Return the [x, y] coordinate for the center point of the cell that contains the specified text.  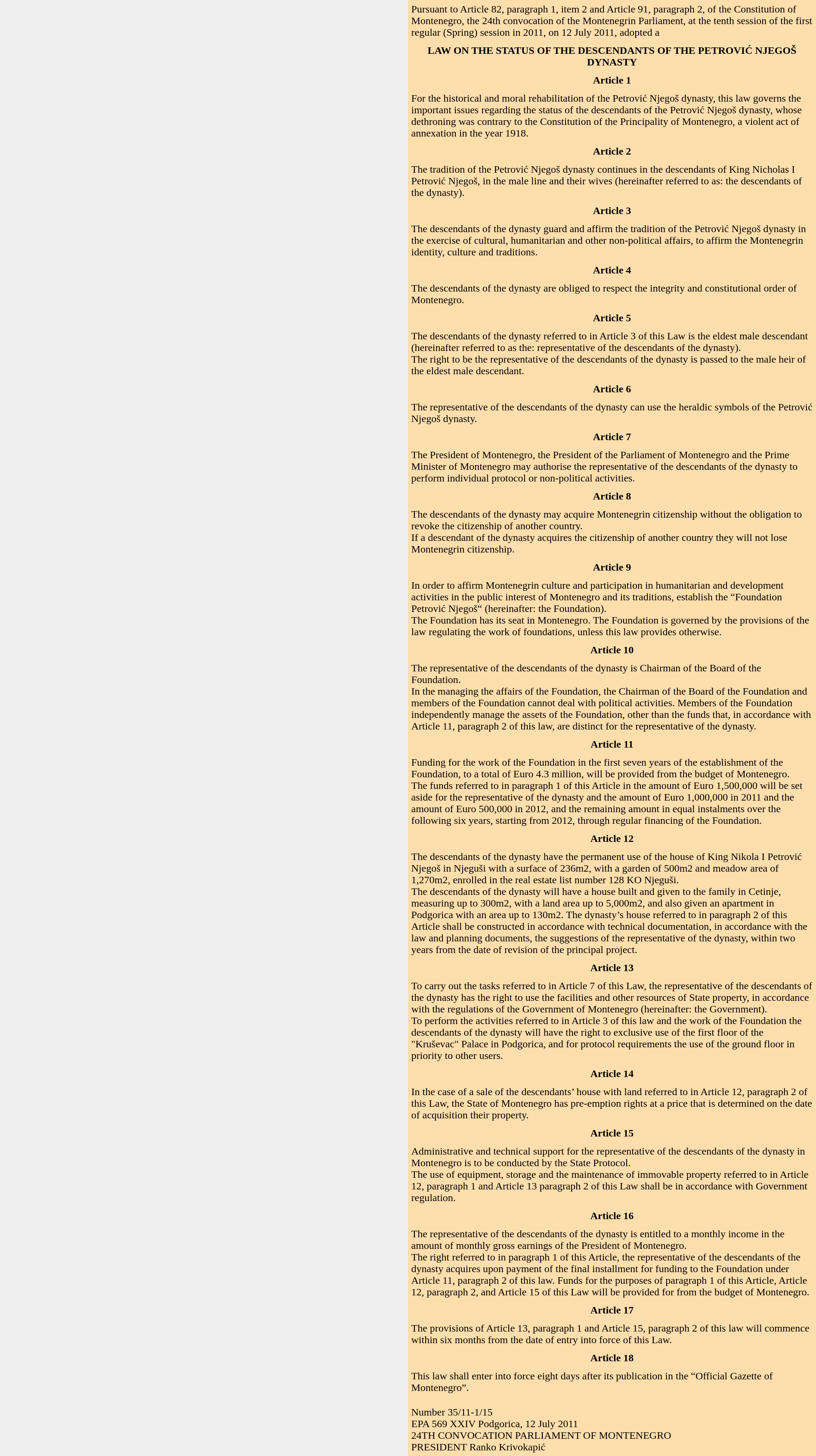
Article 4 [612, 270]
Article 7 [612, 437]
The representative of the descendants of the dynasty can use the heraldic symbols of the Petrović Njegoš dynasty. [612, 413]
This law shall enter into force eight days after its publication in the “Official Gazette of Montenegro”. [612, 1381]
Article 18 [612, 1358]
Article 2 [612, 151]
Article 9 [612, 567]
The descendants of the dynasty are obliged to respect the integrity and constitutional order of Montenegro. [612, 294]
Article 5 [612, 318]
Article 15 [612, 1133]
Article 3 [612, 211]
Article 14 [612, 1074]
Number 35/11-1/15EPA 569 XXIV Podgorica, 12 July 201124TH CONVOCATION PARLIAMENT OF MONTENEGROPRESIDENT Ranko Krivokapić [612, 1430]
LAW ON THE STATUS OF THE DESCENDANTS OF THE PETROVIĆ NJEGOŠ DYNASTY [612, 56]
Article 17 [612, 1310]
Article 6 [612, 389]
Article 12 [612, 838]
Article 10 [612, 650]
Article 8 [612, 496]
Article 11 [612, 744]
Article 1 [612, 80]
Article 13 [612, 968]
Article 16 [612, 1216]
